From the cell containing the given text, extract its center point as [X, Y] coordinate. 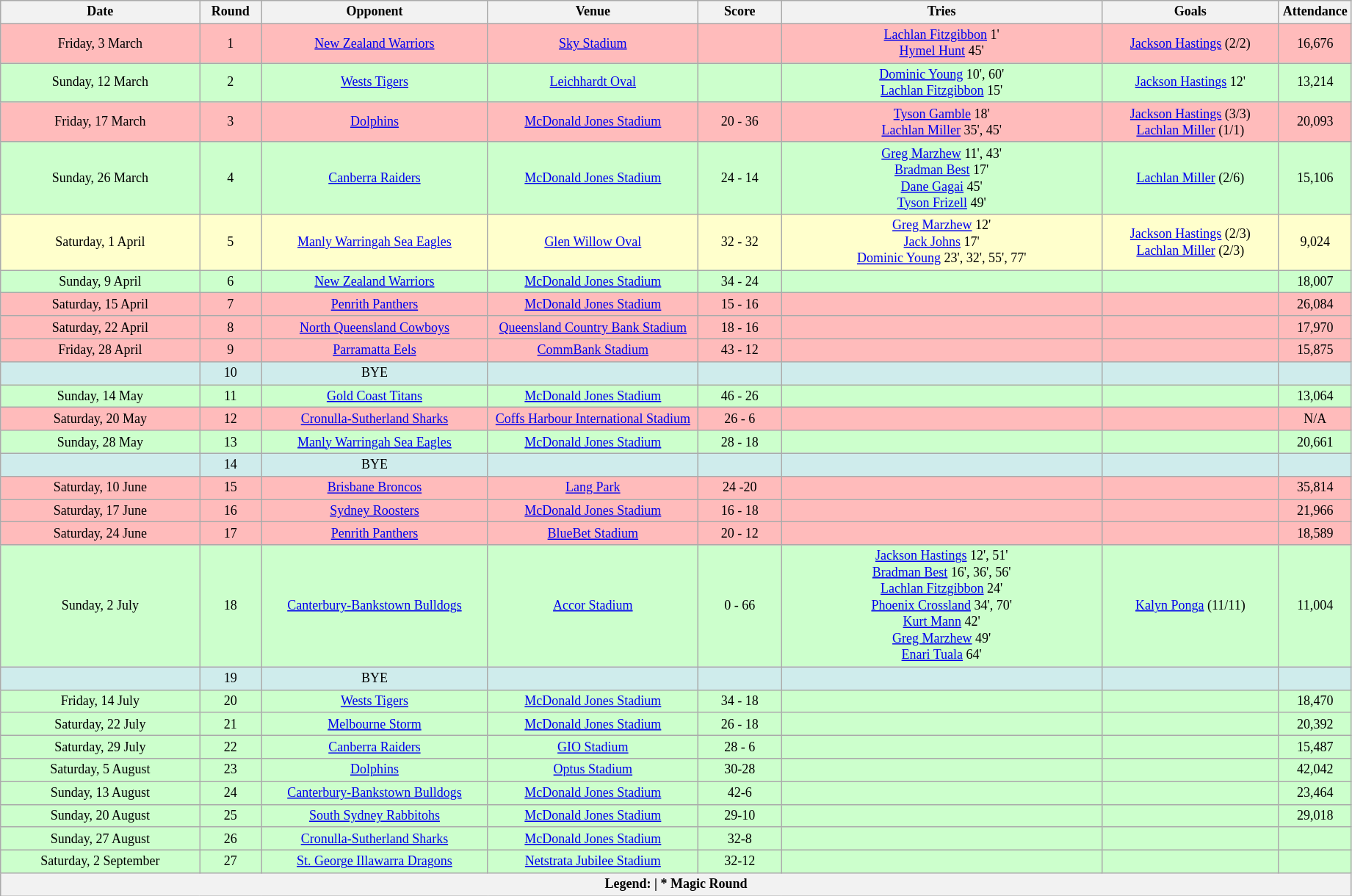
Jackson Hastings 12', 51' Bradman Best 16', 36', 56' Lachlan Fitzgibbon 24' Phoenix Crossland 34', 70' Kurt Mann 42' Greg Marzhew 49' Enari Tuala 64' [941, 606]
Accor Stadium [593, 606]
Melbourne Storm [375, 724]
28 - 18 [740, 442]
Sunday, 28 May [100, 442]
15,875 [1315, 350]
Dominic Young 10', 60' Lachlan Fitzgibbon 15' [941, 83]
34 - 18 [740, 701]
Sunday, 9 April [100, 282]
Friday, 17 March [100, 122]
13 [231, 442]
Brisbane Broncos [375, 488]
16 [231, 511]
32-12 [740, 861]
Sky Stadium [593, 43]
20 [231, 701]
32-8 [740, 839]
15 [231, 488]
46 - 26 [740, 397]
Greg Marzhew 11', 43' Bradman Best 17' Dane Gagai 45' Tyson Frizell 49' [941, 178]
35,814 [1315, 488]
26 - 6 [740, 419]
43 - 12 [740, 350]
Saturday, 2 September [100, 861]
21 [231, 724]
21,966 [1315, 511]
Saturday, 24 June [100, 533]
6 [231, 282]
20 - 12 [740, 533]
12 [231, 419]
Friday, 28 April [100, 350]
11 [231, 397]
Saturday, 10 June [100, 488]
Sunday, 12 March [100, 83]
18,589 [1315, 533]
Saturday, 20 May [100, 419]
24 - 14 [740, 178]
Jackson Hastings 12' [1190, 83]
11,004 [1315, 606]
26 - 18 [740, 724]
Queensland Country Bank Stadium [593, 328]
Coffs Harbour International Stadium [593, 419]
18 [231, 606]
20,661 [1315, 442]
15,487 [1315, 748]
3 [231, 122]
Leichhardt Oval [593, 83]
Saturday, 22 July [100, 724]
Friday, 14 July [100, 701]
9,024 [1315, 242]
CommBank Stadium [593, 350]
North Queensland Cowboys [375, 328]
26,084 [1315, 304]
Greg Marzhew 12' Jack Johns 17' Dominic Young 23', 32', 55', 77' [941, 242]
20,093 [1315, 122]
20,392 [1315, 724]
29,018 [1315, 815]
South Sydney Rabbitohs [375, 815]
13,214 [1315, 83]
Sunday, 20 August [100, 815]
GIO Stadium [593, 748]
Goals [1190, 12]
Saturday, 1 April [100, 242]
Parramatta Eels [375, 350]
Lachlan Miller (2/6) [1190, 178]
23 [231, 770]
Glen Willow Oval [593, 242]
Round [231, 12]
Tyson Gamble 18' Lachlan Miller 35', 45' [941, 122]
17 [231, 533]
Saturday, 29 July [100, 748]
25 [231, 815]
15 - 16 [740, 304]
24 [231, 793]
Opponent [375, 12]
4 [231, 178]
22 [231, 748]
Date [100, 12]
30-28 [740, 770]
Legend: | * Magic Round [676, 884]
Venue [593, 12]
Attendance [1315, 12]
8 [231, 328]
Saturday, 17 June [100, 511]
16,676 [1315, 43]
Sydney Roosters [375, 511]
Kalyn Ponga (11/11) [1190, 606]
34 - 24 [740, 282]
14 [231, 464]
17,970 [1315, 328]
26 [231, 839]
28 - 6 [740, 748]
Netstrata Jubilee Stadium [593, 861]
Gold Coast Titans [375, 397]
18,007 [1315, 282]
Sunday, 13 August [100, 793]
32 - 32 [740, 242]
Saturday, 15 April [100, 304]
2 [231, 83]
Sunday, 26 March [100, 178]
Sunday, 2 July [100, 606]
Saturday, 5 August [100, 770]
0 - 66 [740, 606]
BlueBet Stadium [593, 533]
13,064 [1315, 397]
27 [231, 861]
Jackson Hastings (2/2) [1190, 43]
42-6 [740, 793]
7 [231, 304]
Optus Stadium [593, 770]
16 - 18 [740, 511]
Jackson Hastings (2/3) Lachlan Miller (2/3) [1190, 242]
Tries [941, 12]
10 [231, 373]
23,464 [1315, 793]
Score [740, 12]
Lang Park [593, 488]
18,470 [1315, 701]
29-10 [740, 815]
15,106 [1315, 178]
18 - 16 [740, 328]
9 [231, 350]
Sunday, 27 August [100, 839]
Friday, 3 March [100, 43]
St. George Illawarra Dragons [375, 861]
Saturday, 22 April [100, 328]
1 [231, 43]
42,042 [1315, 770]
24 -20 [740, 488]
Sunday, 14 May [100, 397]
Lachlan Fitzgibbon 1' Hymel Hunt 45' [941, 43]
Jackson Hastings (3/3)Lachlan Miller (1/1) [1190, 122]
N/A [1315, 419]
5 [231, 242]
20 - 36 [740, 122]
19 [231, 679]
